Return the (x, y) coordinate for the center point of the cell that contains the specified text.  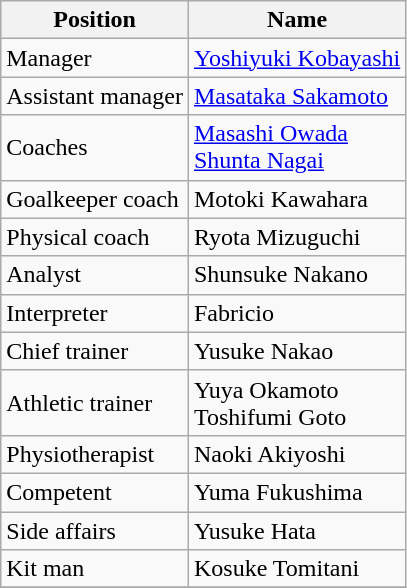
Assistant manager (95, 96)
Goalkeeper coach (95, 199)
Yusuke Nakao (296, 351)
Side affairs (95, 531)
Yusuke Hata (296, 531)
Physical coach (95, 237)
Yuya Okamoto Toshifumi Goto (296, 402)
Position (95, 20)
Yuma Fukushima (296, 492)
Motoki Kawahara (296, 199)
Masataka Sakamoto (296, 96)
Interpreter (95, 313)
Ryota Mizuguchi (296, 237)
Analyst (95, 275)
Chief trainer (95, 351)
Kosuke Tomitani (296, 569)
Competent (95, 492)
Shunsuke Nakano (296, 275)
Fabricio (296, 313)
Masashi Owada Shunta Nagai (296, 148)
Manager (95, 58)
Kit man (95, 569)
Physiotherapist (95, 454)
Athletic trainer (95, 402)
Naoki Akiyoshi (296, 454)
Name (296, 20)
Yoshiyuki Kobayashi (296, 58)
Coaches (95, 148)
